Pinpoint the cell where the given text exists, returning its [X, Y] midpoint coordinate. 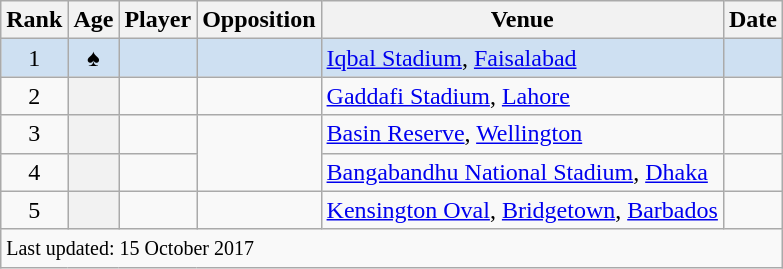
Venue [522, 20]
Gaddafi Stadium, Lahore [522, 96]
2 [34, 96]
4 [34, 172]
Age [94, 20]
Player [158, 20]
Basin Reserve, Wellington [522, 134]
♠ [94, 58]
Bangabandhu National Stadium, Dhaka [522, 172]
1 [34, 58]
Kensington Oval, Bridgetown, Barbados [522, 210]
Opposition [259, 20]
Last updated: 15 October 2017 [392, 248]
5 [34, 210]
Rank [34, 20]
3 [34, 134]
Iqbal Stadium, Faisalabad [522, 58]
Date [752, 20]
